Return the [X, Y] coordinate for the center point of the cell that contains the specified text.  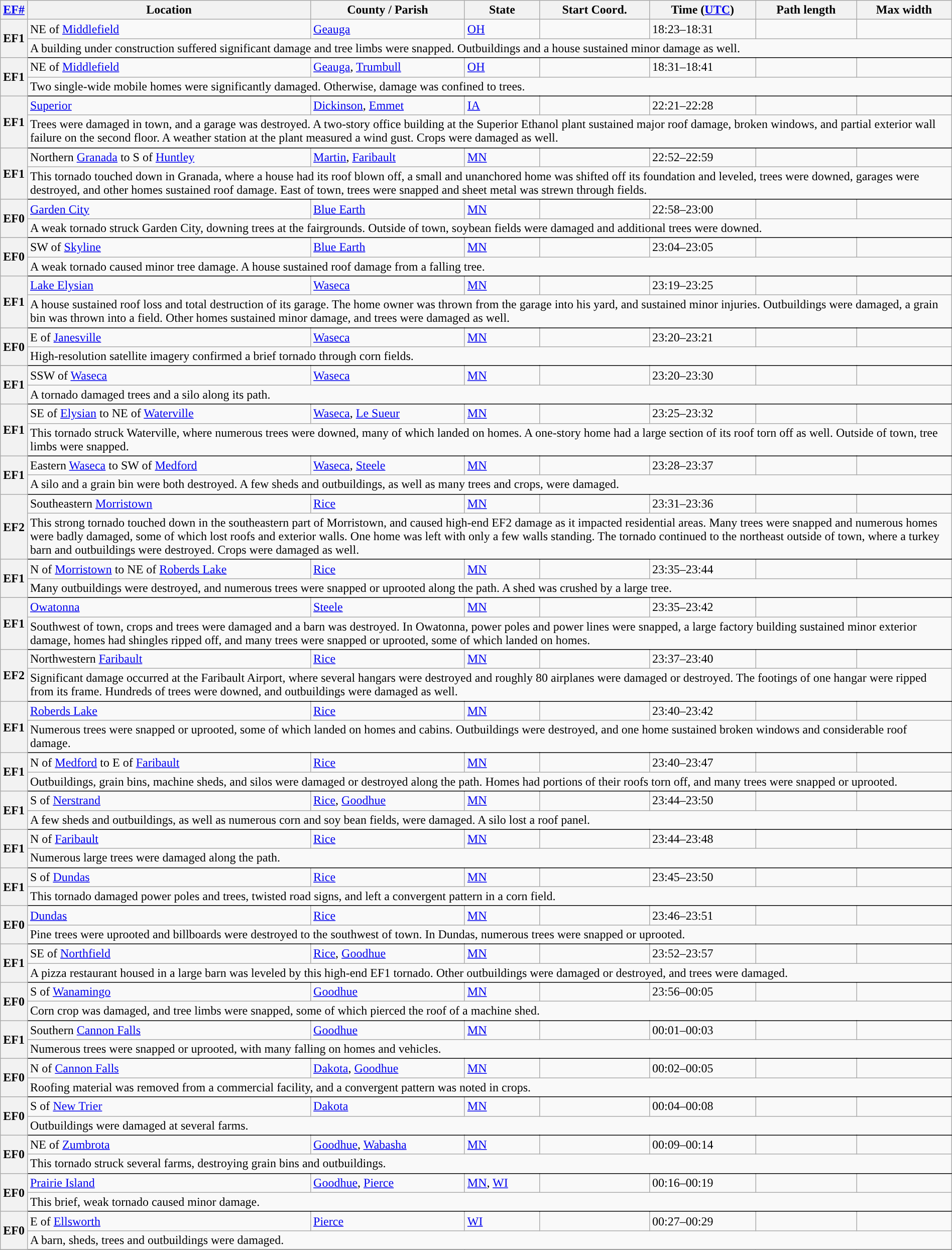
Pine trees were uprooted and billboards were destroyed to the southwest of town. In Dundas, numerous trees were snapped or uprooted. [489, 934]
23:20–23:21 [703, 337]
Southeastern Morristown [169, 504]
Owatonna [169, 607]
Lake Elysian [169, 286]
A weak tornado caused minor tree damage. A house sustained roof damage from a falling tree. [489, 267]
N of Cannon Falls [169, 1068]
Numerous trees were snapped or uprooted, with many falling on homes and vehicles. [489, 1049]
00:04–00:08 [703, 1106]
Southern Cannon Falls [169, 1030]
23:52–23:57 [703, 953]
County / Parish [388, 10]
23:19–23:25 [703, 286]
23:37–23:40 [703, 659]
Geauga, Trumbull [388, 67]
00:01–00:03 [703, 1030]
Max width [904, 10]
23:20–23:30 [703, 376]
This brief, weak tornado caused minor damage. [489, 1202]
23:44–23:50 [703, 801]
18:23–18:31 [703, 29]
A barn, sheds, trees and outbuildings were damaged. [489, 1240]
Dakota [388, 1106]
State [502, 10]
A silo and a grain bin were both destroyed. A few sheds and outbuildings, as well as many trees and crops, were damaged. [489, 484]
Path length [806, 10]
A weak tornado struck Garden City, downing trees at the fairgrounds. Outside of town, soybean fields were damaged and additional trees were downed. [489, 228]
Many outbuildings were destroyed, and numerous trees were snapped or uprooted along the path. A shed was crushed by a large tree. [489, 588]
23:45–23:50 [703, 877]
Location [169, 10]
N of Medford to E of Faribault [169, 763]
00:02–00:05 [703, 1068]
23:46–23:51 [703, 915]
23:40–23:42 [703, 711]
Eastern Waseca to SW of Medford [169, 465]
Dakota, Goodhue [388, 1068]
This tornado damaged power poles and trees, twisted road signs, and left a convergent pattern in a corn field. [489, 896]
22:21–22:28 [703, 105]
NE of Zumbrota [169, 1145]
Roofing material was removed from a commercial facility, and a convergent pattern was noted in crops. [489, 1087]
Time (UTC) [703, 10]
N of Faribault [169, 839]
SE of Elysian to NE of Waterville [169, 414]
Geauga [388, 29]
23:56–00:05 [703, 992]
23:35–23:44 [703, 569]
S of New Trier [169, 1106]
SW of Skyline [169, 247]
N of Morristown to NE of Roberds Lake [169, 569]
SE of Northfield [169, 953]
S of Nerstrand [169, 801]
22:52–22:59 [703, 157]
22:58–23:00 [703, 209]
Steele [388, 607]
Goodhue, Pierce [388, 1183]
23:04–23:05 [703, 247]
23:28–23:37 [703, 465]
00:16–00:19 [703, 1183]
A tornado damaged trees and a silo along its path. [489, 395]
23:31–23:36 [703, 504]
A few sheds and outbuildings, as well as numerous corn and soy bean fields, were damaged. A silo lost a roof panel. [489, 820]
S of Wanamingo [169, 992]
MN, WI [502, 1183]
Northwestern Faribault [169, 659]
Northern Granada to S of Huntley [169, 157]
SSW of Waseca [169, 376]
23:25–23:32 [703, 414]
This tornado struck several farms, destroying grain bins and outbuildings. [489, 1164]
IA [502, 105]
Prairie Island [169, 1183]
Martin, Faribault [388, 157]
Pierce [388, 1221]
00:27–00:29 [703, 1221]
E of Ellsworth [169, 1221]
A building under construction suffered significant damage and tree limbs were snapped. Outbuildings and a house sustained minor damage as well. [489, 48]
18:31–18:41 [703, 67]
Garden City [169, 209]
WI [502, 1221]
High-resolution satellite imagery confirmed a brief tornado through corn fields. [489, 356]
Dickinson, Emmet [388, 105]
Start Coord. [594, 10]
23:40–23:47 [703, 763]
00:09–00:14 [703, 1145]
23:35–23:42 [703, 607]
E of Janesville [169, 337]
Dundas [169, 915]
Numerous large trees were damaged along the path. [489, 858]
Waseca, Le Sueur [388, 414]
Outbuildings were damaged at several farms. [489, 1126]
Goodhue, Wabasha [388, 1145]
Waseca, Steele [388, 465]
EF# [14, 10]
S of Dundas [169, 877]
Corn crop was damaged, and tree limbs were snapped, some of which pierced the roof of a machine shed. [489, 1011]
Roberds Lake [169, 711]
Superior [169, 105]
Two single-wide mobile homes were significantly damaged. Otherwise, damage was confined to trees. [489, 86]
23:44–23:48 [703, 839]
